Search for the cell housing the specified text and yield its [x, y] center coordinate. 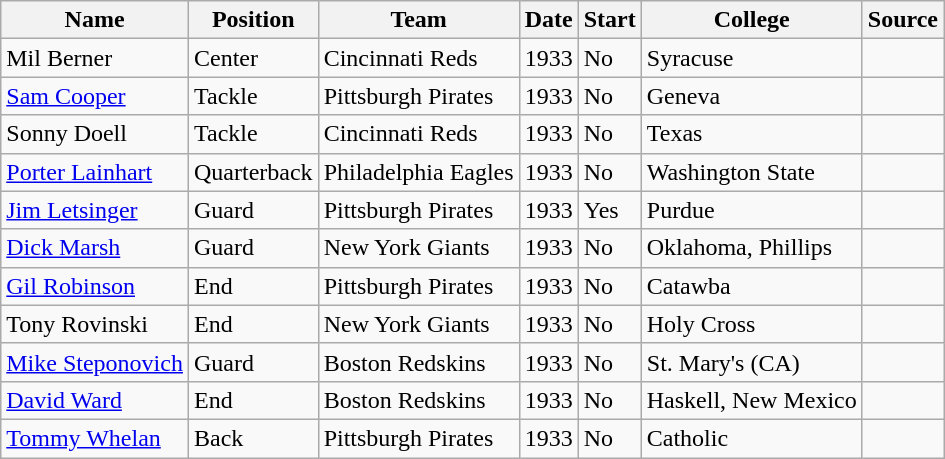
College [752, 20]
Catawba [752, 286]
Jim Letsinger [95, 210]
Sam Cooper [95, 96]
Mil Berner [95, 58]
Purdue [752, 210]
Philadelphia Eagles [418, 172]
Oklahoma, Phillips [752, 248]
Position [253, 20]
Team [418, 20]
Back [253, 438]
Catholic [752, 438]
Texas [752, 134]
Yes [610, 210]
Porter Lainhart [95, 172]
Date [548, 20]
Quarterback [253, 172]
Gil Robinson [95, 286]
Center [253, 58]
Start [610, 20]
Sonny Doell [95, 134]
Tommy Whelan [95, 438]
Holy Cross [752, 324]
Dick Marsh [95, 248]
Washington State [752, 172]
Syracuse [752, 58]
Geneva [752, 96]
Name [95, 20]
Mike Steponovich [95, 362]
Haskell, New Mexico [752, 400]
David Ward [95, 400]
St. Mary's (CA) [752, 362]
Tony Rovinski [95, 324]
Source [902, 20]
